Identify which cell holds the provided text, then report its [X, Y] central coordinate. 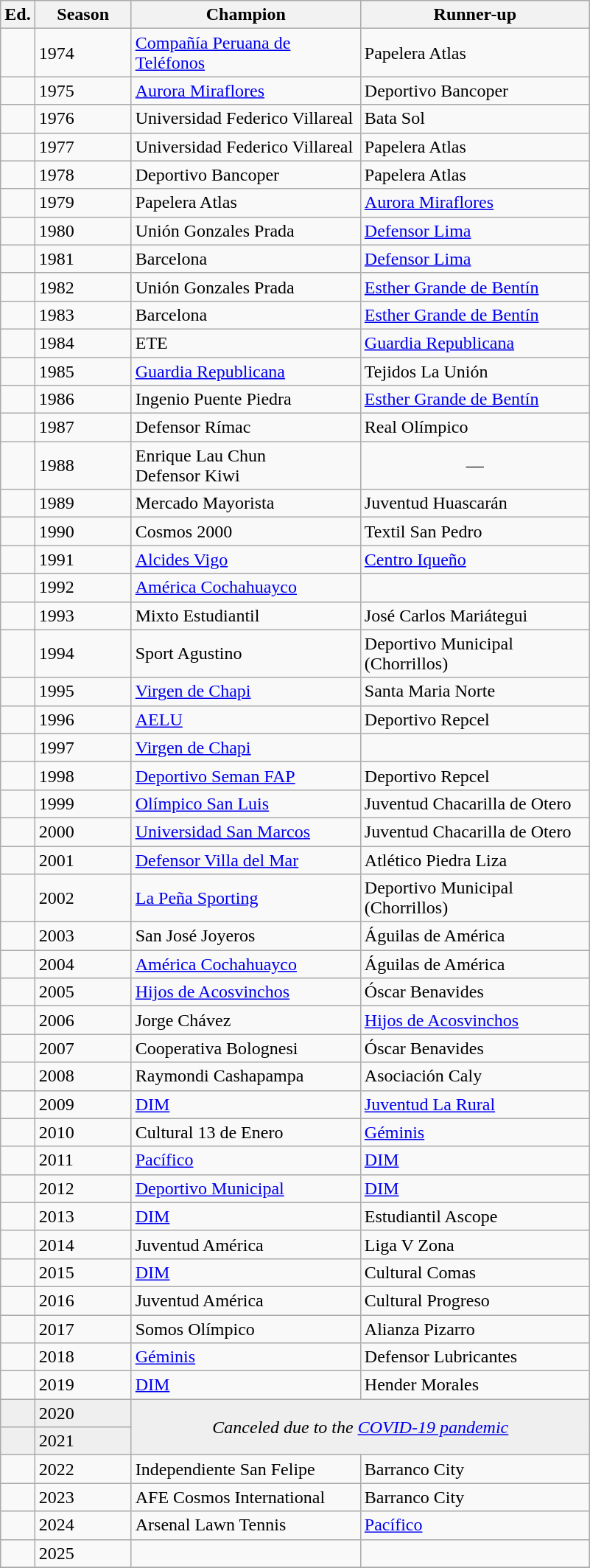
1988 [82, 466]
2016 [82, 1300]
Jorge Chávez [246, 1020]
2012 [82, 1188]
Bata Sol [474, 119]
1987 [82, 428]
Deportivo Municipal [246, 1188]
1982 [82, 287]
La Peña Sporting [246, 898]
1997 [82, 748]
1998 [82, 776]
Atlético Piedra Liza [474, 860]
2025 [82, 1553]
Mixto Estudiantil [246, 616]
Cultural 13 de Enero [246, 1132]
1979 [82, 203]
Asociación Caly [474, 1076]
Canceled due to the COVID-19 pandemic [360, 1427]
Alianza Pizarro [474, 1329]
Textil San Pedro [474, 532]
1981 [82, 259]
José Carlos Mariátegui [474, 616]
2002 [82, 898]
San José Joyeros [246, 936]
2000 [82, 832]
AELU [246, 719]
1996 [82, 719]
1992 [82, 588]
1975 [82, 91]
1994 [82, 653]
2020 [82, 1413]
1985 [82, 371]
Sport Agustino [246, 653]
Defensor Villa del Mar [246, 860]
Runner-up [474, 15]
Tejidos La Unión [474, 371]
2003 [82, 936]
1978 [82, 175]
— [474, 466]
Somos Olímpico [246, 1329]
Enrique Lau Chun Defensor Kiwi [246, 466]
2011 [82, 1160]
Olímpico San Luis [246, 804]
Juventud La Rural [474, 1104]
2013 [82, 1216]
Santa Maria Norte [474, 691]
2001 [82, 860]
Defensor Lubricantes [474, 1357]
2021 [82, 1441]
Alcides Vigo [246, 560]
1983 [82, 315]
Champion [246, 15]
AFE Cosmos International [246, 1497]
2009 [82, 1104]
Independiente San Felipe [246, 1469]
2004 [82, 964]
1976 [82, 119]
2014 [82, 1244]
2008 [82, 1076]
1995 [82, 691]
Universidad San Marcos [246, 832]
1986 [82, 400]
Mercado Mayorista [246, 503]
1989 [82, 503]
1999 [82, 804]
Defensor Rímac [246, 428]
Cultural Comas [474, 1272]
Estudiantil Ascope [474, 1216]
2006 [82, 1020]
2022 [82, 1469]
Deportivo Seman FAP [246, 776]
Raymondi Cashapampa [246, 1076]
2019 [82, 1385]
2017 [82, 1329]
2015 [82, 1272]
Liga V Zona [474, 1244]
Arsenal Lawn Tennis [246, 1525]
Hender Morales [474, 1385]
Real Olímpico [474, 428]
1991 [82, 560]
2024 [82, 1525]
1990 [82, 532]
Season [82, 15]
2023 [82, 1497]
1984 [82, 343]
Ed. [18, 15]
Compañía Peruana de Teléfonos [246, 53]
2005 [82, 992]
1993 [82, 616]
2010 [82, 1132]
Cosmos 2000 [246, 532]
1974 [82, 53]
2007 [82, 1048]
Juventud Huascarán [474, 503]
Cooperativa Bolognesi [246, 1048]
1980 [82, 231]
ETE [246, 343]
1977 [82, 147]
2018 [82, 1357]
Centro Iqueño [474, 560]
Cultural Progreso [474, 1300]
Ingenio Puente Piedra [246, 400]
